Extract the [x, y] coordinate from the center of the cell holding the provided text.  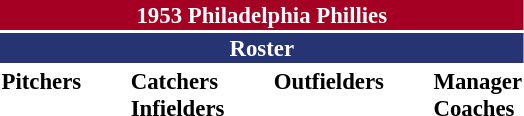
1953 Philadelphia Phillies [262, 15]
Roster [262, 48]
